From the cell containing the given text, extract its center point as [X, Y] coordinate. 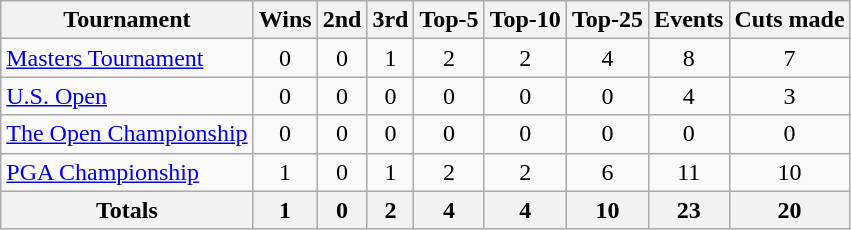
Wins [285, 20]
Top-25 [607, 20]
3rd [390, 20]
Top-10 [525, 20]
11 [689, 172]
20 [790, 210]
U.S. Open [127, 96]
PGA Championship [127, 172]
2nd [342, 20]
Events [689, 20]
The Open Championship [127, 134]
3 [790, 96]
7 [790, 58]
Cuts made [790, 20]
23 [689, 210]
Tournament [127, 20]
6 [607, 172]
Top-5 [449, 20]
8 [689, 58]
Masters Tournament [127, 58]
Totals [127, 210]
